Scan for the cell matching the given text and deliver its (x, y) coordinate at center. 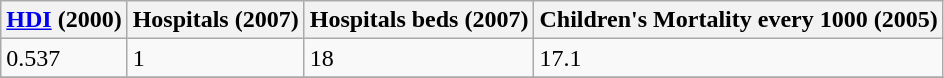
0.537 (64, 58)
1 (216, 58)
Hospitals (2007) (216, 20)
HDI (2000) (64, 20)
Hospitals beds (2007) (419, 20)
18 (419, 58)
Children's Mortality every 1000 (2005) (738, 20)
17.1 (738, 58)
